Capture the cell that displays the provided text and extract its (X, Y) central coordinate. 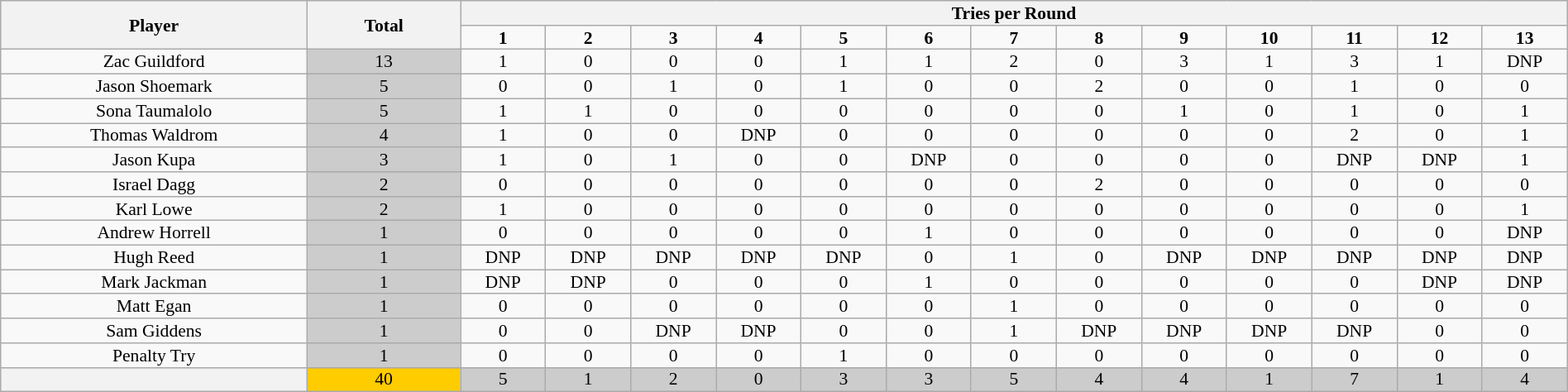
Penalty Try (154, 356)
11 (1355, 38)
Andrew Horrell (154, 233)
Thomas Waldrom (154, 136)
Sona Taumalolo (154, 111)
Israel Dagg (154, 184)
6 (928, 38)
12 (1439, 38)
8 (1098, 38)
Matt Egan (154, 307)
9 (1184, 38)
Zac Guildford (154, 62)
Mark Jackman (154, 282)
Jason Kupa (154, 160)
Tries per Round (1014, 13)
Hugh Reed (154, 258)
Total (384, 25)
Jason Shoemark (154, 87)
40 (384, 380)
Sam Giddens (154, 331)
Player (154, 25)
10 (1269, 38)
Karl Lowe (154, 209)
